Return the [X, Y] coordinate for the center point of the cell that contains the specified text.  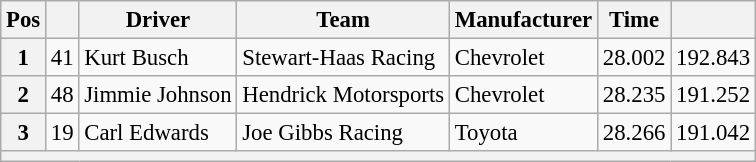
Hendrick Motorsports [343, 95]
28.266 [634, 133]
48 [62, 95]
28.235 [634, 95]
19 [62, 133]
Pos [24, 20]
Manufacturer [523, 20]
2 [24, 95]
Carl Edwards [158, 133]
28.002 [634, 58]
Stewart-Haas Racing [343, 58]
1 [24, 58]
192.843 [714, 58]
191.042 [714, 133]
41 [62, 58]
Jimmie Johnson [158, 95]
Kurt Busch [158, 58]
Team [343, 20]
Toyota [523, 133]
Driver [158, 20]
Joe Gibbs Racing [343, 133]
3 [24, 133]
Time [634, 20]
191.252 [714, 95]
